Pinpoint the cell where the given text exists, returning its [x, y] midpoint coordinate. 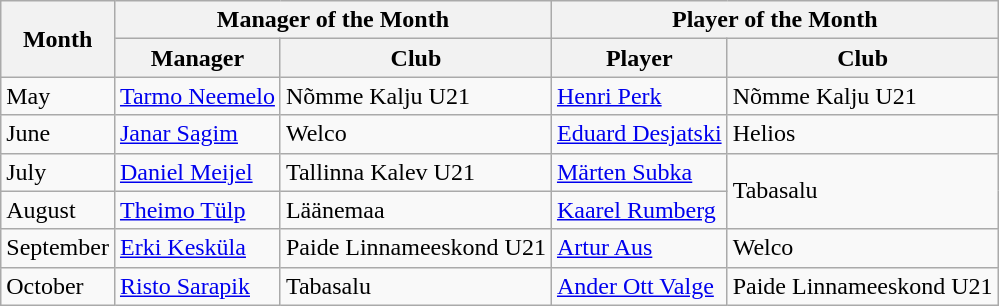
Theimo Tülp [197, 210]
August [58, 210]
September [58, 248]
Ander Ott Valge [639, 286]
Tallinna Kalev U21 [416, 172]
July [58, 172]
Janar Sagim [197, 134]
Month [58, 39]
Manager [197, 58]
Kaarel Rumberg [639, 210]
Erki Kesküla [197, 248]
May [58, 96]
Eduard Desjatski [639, 134]
Artur Aus [639, 248]
Risto Sarapik [197, 286]
October [58, 286]
Daniel Meijel [197, 172]
Henri Perk [639, 96]
June [58, 134]
Manager of the Month [332, 20]
Tarmo Neemelo [197, 96]
Läänemaa [416, 210]
Helios [862, 134]
Märten Subka [639, 172]
Player of the Month [774, 20]
Player [639, 58]
